Identify which cell holds the provided text, then report its [x, y] central coordinate. 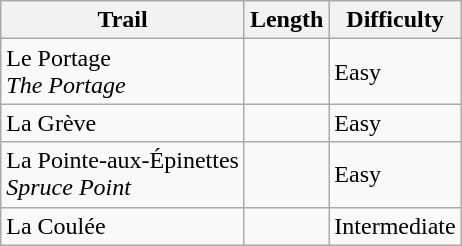
Trail [123, 20]
Intermediate [395, 226]
Difficulty [395, 20]
Length [286, 20]
La Coulée [123, 226]
Le PortageThe Portage [123, 72]
La Grève [123, 123]
La Pointe-aux-ÉpinettesSpruce Point [123, 174]
